Find where the given text appears and provide that cell's center as [X, Y] coordinate. 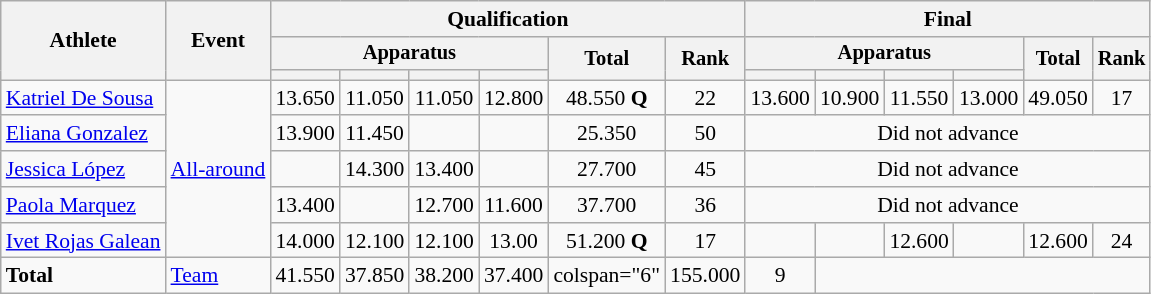
24 [1122, 241]
9 [780, 276]
13.600 [780, 98]
Jessica López [84, 169]
10.900 [850, 98]
51.200 Q [606, 241]
Eliana Gonzalez [84, 134]
Event [218, 40]
37.700 [606, 205]
Qualification [508, 19]
Ivet Rojas Galean [84, 241]
11.600 [514, 205]
13.650 [304, 98]
41.550 [304, 276]
14.000 [304, 241]
Katriel De Sousa [84, 98]
38.200 [444, 276]
37.400 [514, 276]
155.000 [705, 276]
27.700 [606, 169]
36 [705, 205]
12.700 [444, 205]
Athlete [84, 40]
11.550 [918, 98]
50 [705, 134]
37.850 [374, 276]
Paola Marquez [84, 205]
Final [948, 19]
48.550 Q [606, 98]
22 [705, 98]
13.900 [304, 134]
13.000 [988, 98]
Team [218, 276]
45 [705, 169]
25.350 [606, 134]
12.800 [514, 98]
11.450 [374, 134]
49.050 [1058, 98]
colspan="6" [606, 276]
13.00 [514, 241]
14.300 [374, 169]
All-around [218, 169]
